Detect which cell encompasses the target text, then output its [x, y] center coordinate. 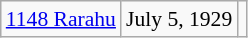
July 5, 1929 [179, 19]
1148 Rarahu [61, 19]
